Search for the cell housing the specified text and yield its (x, y) center coordinate. 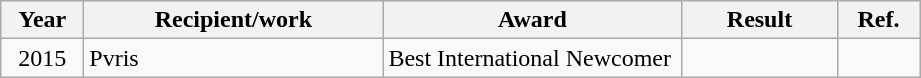
2015 (42, 58)
Result (760, 20)
Year (42, 20)
Recipient/work (234, 20)
Best International Newcomer (532, 58)
Ref. (878, 20)
Pvris (234, 58)
Award (532, 20)
